Scan for the cell matching the given text and deliver its (x, y) coordinate at center. 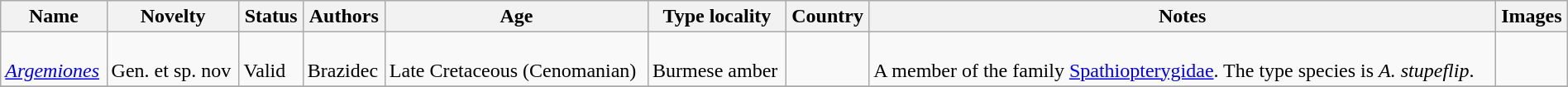
Brazidec (344, 60)
Burmese amber (716, 60)
Age (516, 17)
Valid (271, 60)
Authors (344, 17)
Gen. et sp. nov (173, 60)
Novelty (173, 17)
Notes (1183, 17)
Argemiones (54, 60)
Country (827, 17)
Type locality (716, 17)
A member of the family Spathiopterygidae. The type species is A. stupeflip. (1183, 60)
Images (1532, 17)
Late Cretaceous (Cenomanian) (516, 60)
Name (54, 17)
Status (271, 17)
